Extract the (x, y) coordinate from the center of the cell holding the provided text.  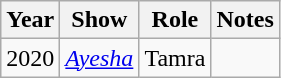
Role (175, 20)
Tamra (175, 58)
Notes (245, 20)
2020 (30, 58)
Ayesha (100, 58)
Show (100, 20)
Year (30, 20)
